Return the [X, Y] coordinate for the center point of the cell that contains the specified text.  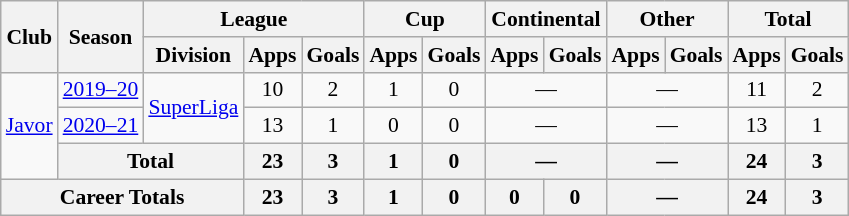
SuperLiga [193, 108]
Season [101, 36]
Continental [546, 19]
Cup [424, 19]
Division [193, 55]
11 [757, 90]
2019–20 [101, 90]
2020–21 [101, 126]
League [254, 19]
10 [272, 90]
Club [30, 36]
Career Totals [122, 197]
Javor [30, 126]
Other [666, 19]
